Return the (x, y) coordinate for the center point of the cell that contains the specified text.  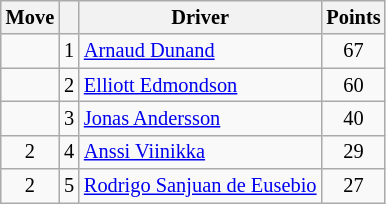
Arnaud Dunand (200, 51)
Driver (200, 17)
5 (69, 186)
Move (30, 17)
40 (353, 118)
Elliott Edmondson (200, 85)
Anssi Viinikka (200, 152)
Jonas Andersson (200, 118)
Rodrigo Sanjuan de Eusebio (200, 186)
27 (353, 186)
67 (353, 51)
60 (353, 85)
29 (353, 152)
1 (69, 51)
4 (69, 152)
Points (353, 17)
3 (69, 118)
